Identify which cell holds the provided text, then report its [x, y] central coordinate. 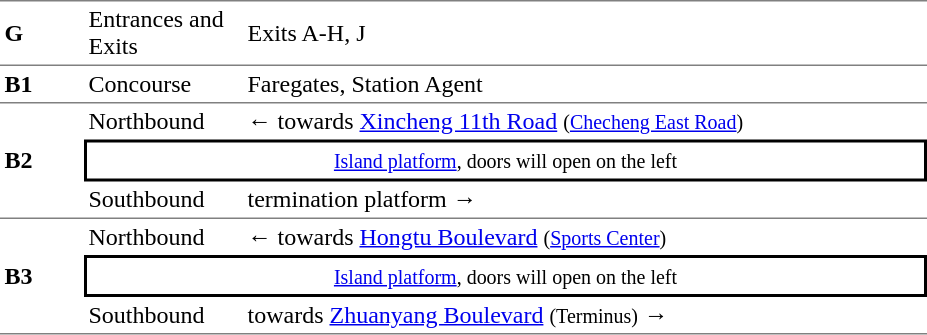
towards Zhuanyang Boulevard (Terminus) → [585, 316]
B3 [42, 277]
← towards Xincheng 11th Road (Checheng East Road) [585, 122]
Concourse [164, 85]
Faregates, Station Agent [585, 85]
G [42, 33]
B2 [42, 162]
Entrances and Exits [164, 33]
termination platform → [585, 201]
B1 [42, 85]
← towards Hongtu Boulevard (Sports Center) [585, 237]
Exits A-H, J [585, 33]
